Return (X, Y) of the center of cell containing provided text 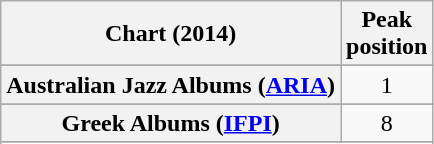
Greek Albums (IFPI) (171, 123)
1 (386, 85)
8 (386, 123)
Peakposition (386, 34)
Chart (2014) (171, 34)
Australian Jazz Albums (ARIA) (171, 85)
